Pinpoint the cell where the given text exists, returning its [x, y] midpoint coordinate. 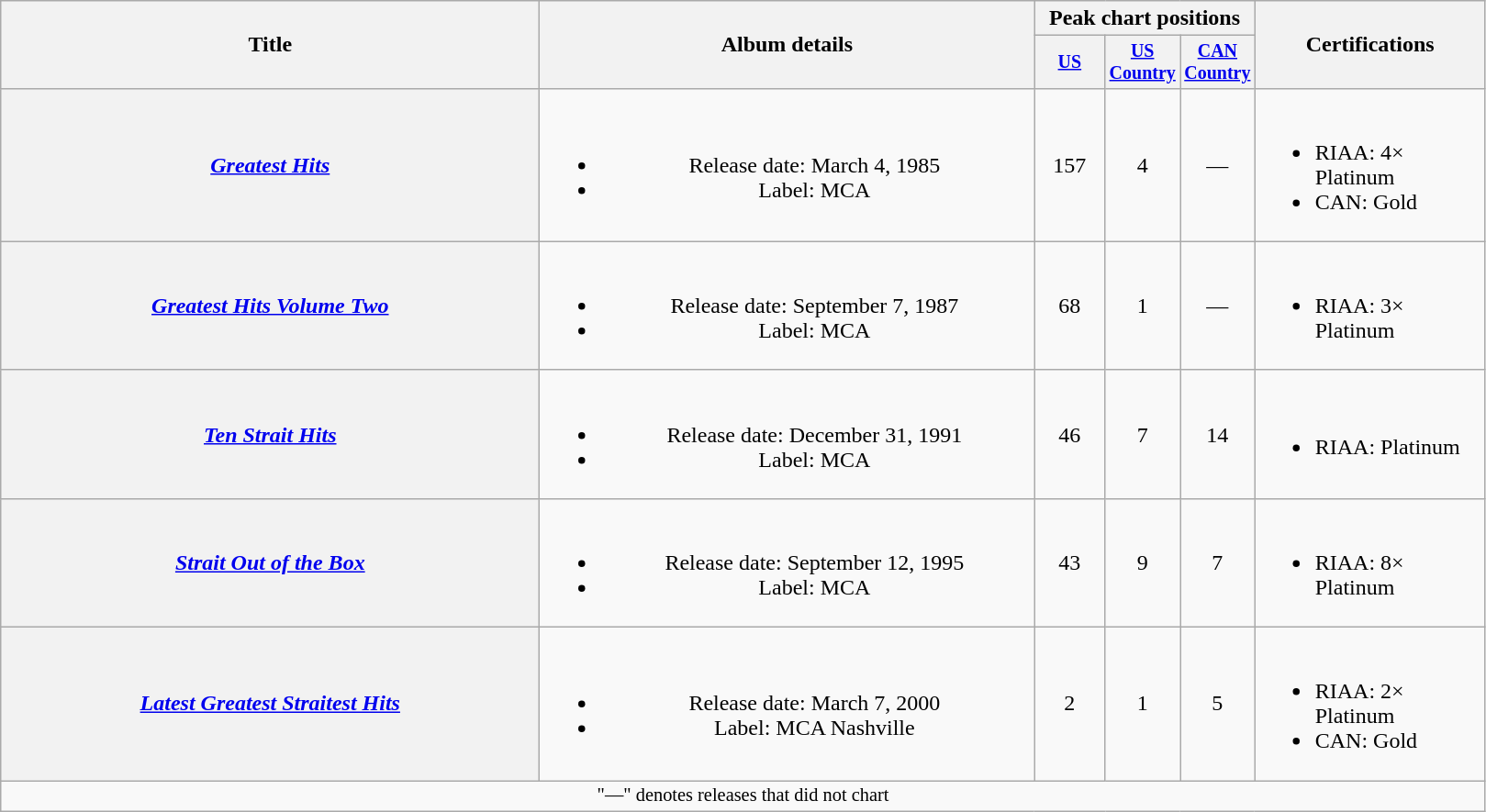
CAN Country [1218, 62]
Release date: December 31, 1991Label: MCA [788, 434]
Peak chart positions [1145, 18]
Title [270, 45]
RIAA: 8× Platinum [1369, 562]
2 [1070, 705]
68 [1070, 306]
5 [1218, 705]
US [1070, 62]
RIAA: 2× PlatinumCAN: Gold [1369, 705]
Latest Greatest Straitest Hits [270, 705]
14 [1218, 434]
Album details [788, 45]
Release date: September 7, 1987Label: MCA [788, 306]
RIAA: 4× PlatinumCAN: Gold [1369, 165]
9 [1143, 562]
157 [1070, 165]
Greatest Hits Volume Two [270, 306]
4 [1143, 165]
RIAA: Platinum [1369, 434]
Release date: March 4, 1985Label: MCA [788, 165]
US Country [1143, 62]
Strait Out of the Box [270, 562]
Greatest Hits [270, 165]
Release date: March 7, 2000Label: MCA Nashville [788, 705]
Certifications [1369, 45]
46 [1070, 434]
"—" denotes releases that did not chart [743, 796]
Release date: September 12, 1995Label: MCA [788, 562]
RIAA: 3× Platinum [1369, 306]
Ten Strait Hits [270, 434]
43 [1070, 562]
